Extract the [X, Y] coordinate from the center of the cell holding the provided text.  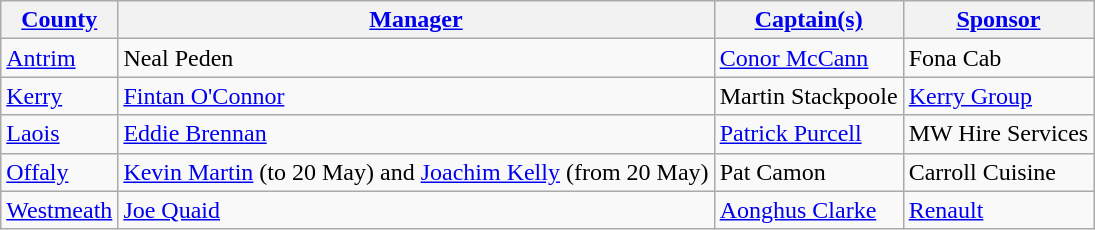
Sponsor [998, 20]
Eddie Brennan [416, 134]
Renault [998, 210]
Kerry Group [998, 96]
Offaly [60, 172]
Fintan O'Connor [416, 96]
Martin Stackpoole [808, 96]
Westmeath [60, 210]
MW Hire Services [998, 134]
Joe Quaid [416, 210]
County [60, 20]
Laois [60, 134]
Patrick Purcell [808, 134]
Carroll Cuisine [998, 172]
Conor McCann [808, 58]
Pat Camon [808, 172]
Neal Peden [416, 58]
Kevin Martin (to 20 May) and Joachim Kelly (from 20 May) [416, 172]
Kerry [60, 96]
Antrim [60, 58]
Captain(s) [808, 20]
Manager [416, 20]
Aonghus Clarke [808, 210]
Fona Cab [998, 58]
